Provide the (X, Y) coordinate of the cell's center where the given text is located.  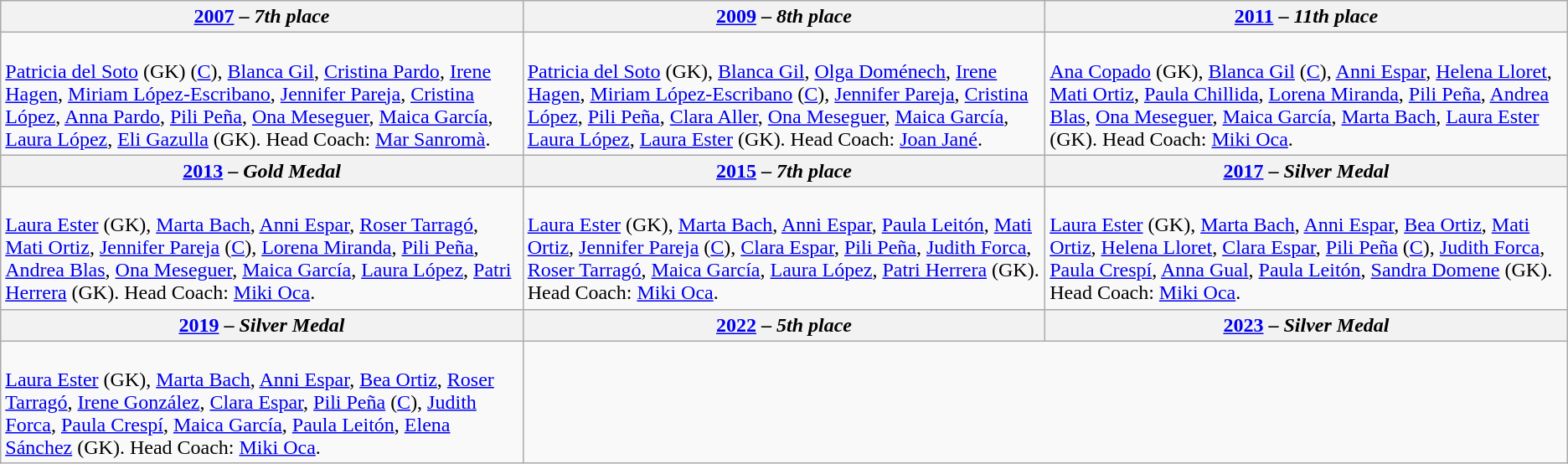
2015 – 7th place (784, 171)
2019 – Silver Medal (261, 325)
2009 – 8th place (784, 17)
2017 – Silver Medal (1307, 171)
2023 – Silver Medal (1307, 325)
2011 – 11th place (1307, 17)
2007 – 7th place (261, 17)
2022 – 5th place (784, 325)
2013 – Gold Medal (261, 171)
